Return the [X, Y] coordinate for the center point of the cell that contains the specified text.  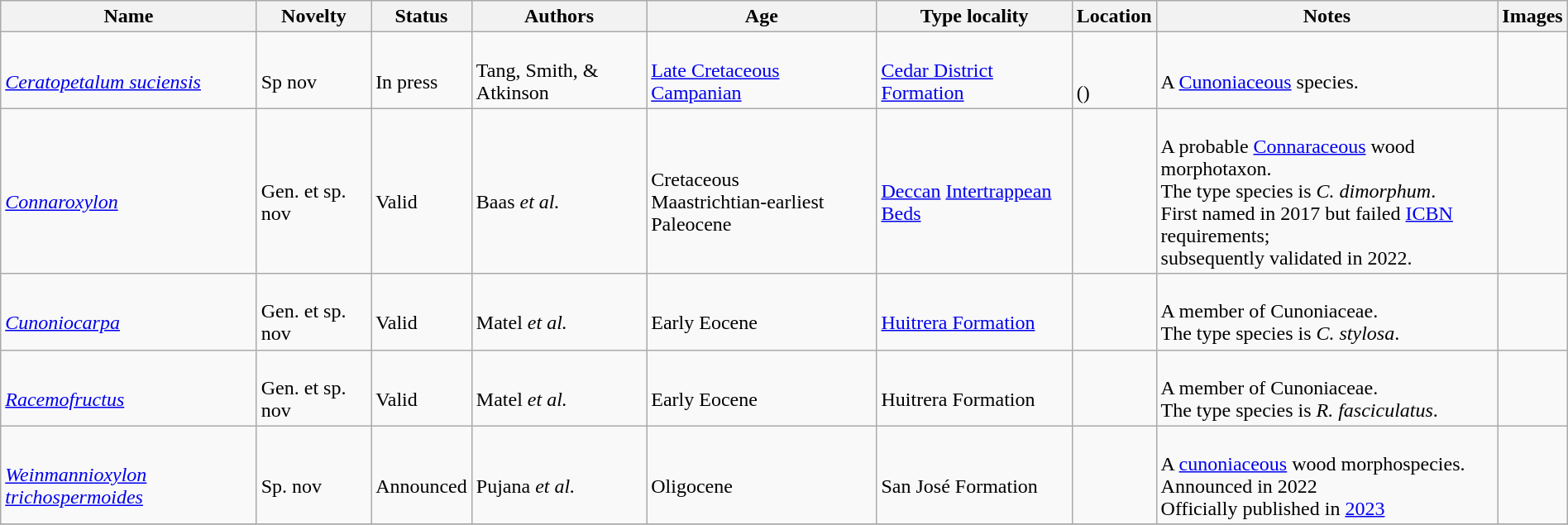
San José Formation [974, 475]
Novelty [313, 17]
A cunoniaceous wood morphospecies. Announced in 2022Officially published in 2023 [1327, 475]
Cretaceous Maastrichtian-earliest Paleocene [762, 191]
A member of Cunoniaceae. The type species is C. stylosa. [1327, 312]
Type locality [974, 17]
() [1114, 70]
Announced [422, 475]
Sp. nov [313, 475]
Status [422, 17]
Deccan Intertrappean Beds [974, 191]
Weinmannioxylon trichospermoides [129, 475]
Name [129, 17]
Baas et al. [559, 191]
Ceratopetalum suciensis [129, 70]
Age [762, 17]
Tang, Smith, & Atkinson [559, 70]
A Cunoniaceous species. [1327, 70]
Late Cretaceous Campanian [762, 70]
Images [1532, 17]
Authors [559, 17]
Connaroxylon [129, 191]
Pujana et al. [559, 475]
Sp nov [313, 70]
A member of Cunoniaceae. The type species is R. fasciculatus. [1327, 388]
Cedar District Formation [974, 70]
Cunoniocarpa [129, 312]
Oligocene [762, 475]
Location [1114, 17]
In press [422, 70]
Racemofructus [129, 388]
Notes [1327, 17]
